From the cell containing the given text, extract its center point as [x, y] coordinate. 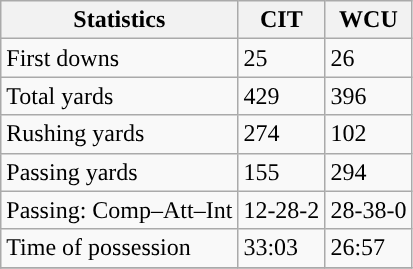
Passing: Comp–Att–Int [120, 210]
33:03 [282, 248]
Total yards [120, 96]
102 [368, 134]
WCU [368, 20]
294 [368, 172]
Rushing yards [120, 134]
396 [368, 96]
First downs [120, 58]
Statistics [120, 20]
CIT [282, 20]
274 [282, 134]
155 [282, 172]
Time of possession [120, 248]
26 [368, 58]
28-38-0 [368, 210]
12-28-2 [282, 210]
25 [282, 58]
Passing yards [120, 172]
429 [282, 96]
26:57 [368, 248]
